Detect which cell encompasses the target text, then output its (x, y) center coordinate. 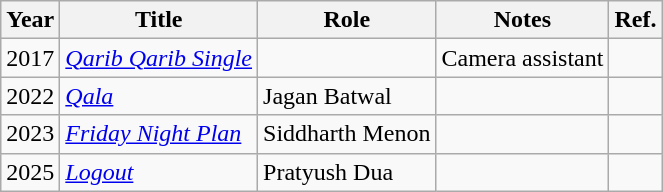
Qarib Qarib Single (159, 58)
Role (347, 20)
2025 (30, 172)
Camera assistant (522, 58)
Notes (522, 20)
Qala (159, 96)
Year (30, 20)
Friday Night Plan (159, 134)
2017 (30, 58)
2023 (30, 134)
2022 (30, 96)
Pratyush Dua (347, 172)
Logout (159, 172)
Jagan Batwal (347, 96)
Ref. (636, 20)
Title (159, 20)
Siddharth Menon (347, 134)
